Return the (x, y) coordinate for the center point of the cell that contains the specified text.  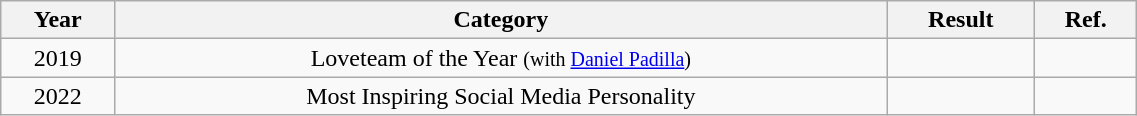
Result (960, 20)
2022 (58, 96)
Most Inspiring Social Media Personality (501, 96)
Loveteam of the Year (with Daniel Padilla) (501, 58)
Ref. (1085, 20)
Category (501, 20)
2019 (58, 58)
Year (58, 20)
